Scan for the cell matching the given text and deliver its (X, Y) coordinate at center. 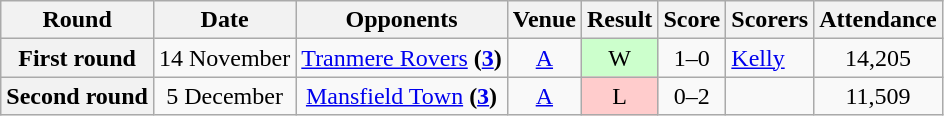
5 December (224, 96)
Result (619, 20)
1–0 (692, 58)
Round (78, 20)
0–2 (692, 96)
Kelly (770, 58)
Scorers (770, 20)
W (619, 58)
Mansfield Town (3) (402, 96)
Tranmere Rovers (3) (402, 58)
First round (78, 58)
Venue (544, 20)
14 November (224, 58)
Score (692, 20)
Opponents (402, 20)
L (619, 96)
Attendance (878, 20)
Date (224, 20)
11,509 (878, 96)
Second round (78, 96)
14,205 (878, 58)
